Search for the cell housing the specified text and yield its [X, Y] center coordinate. 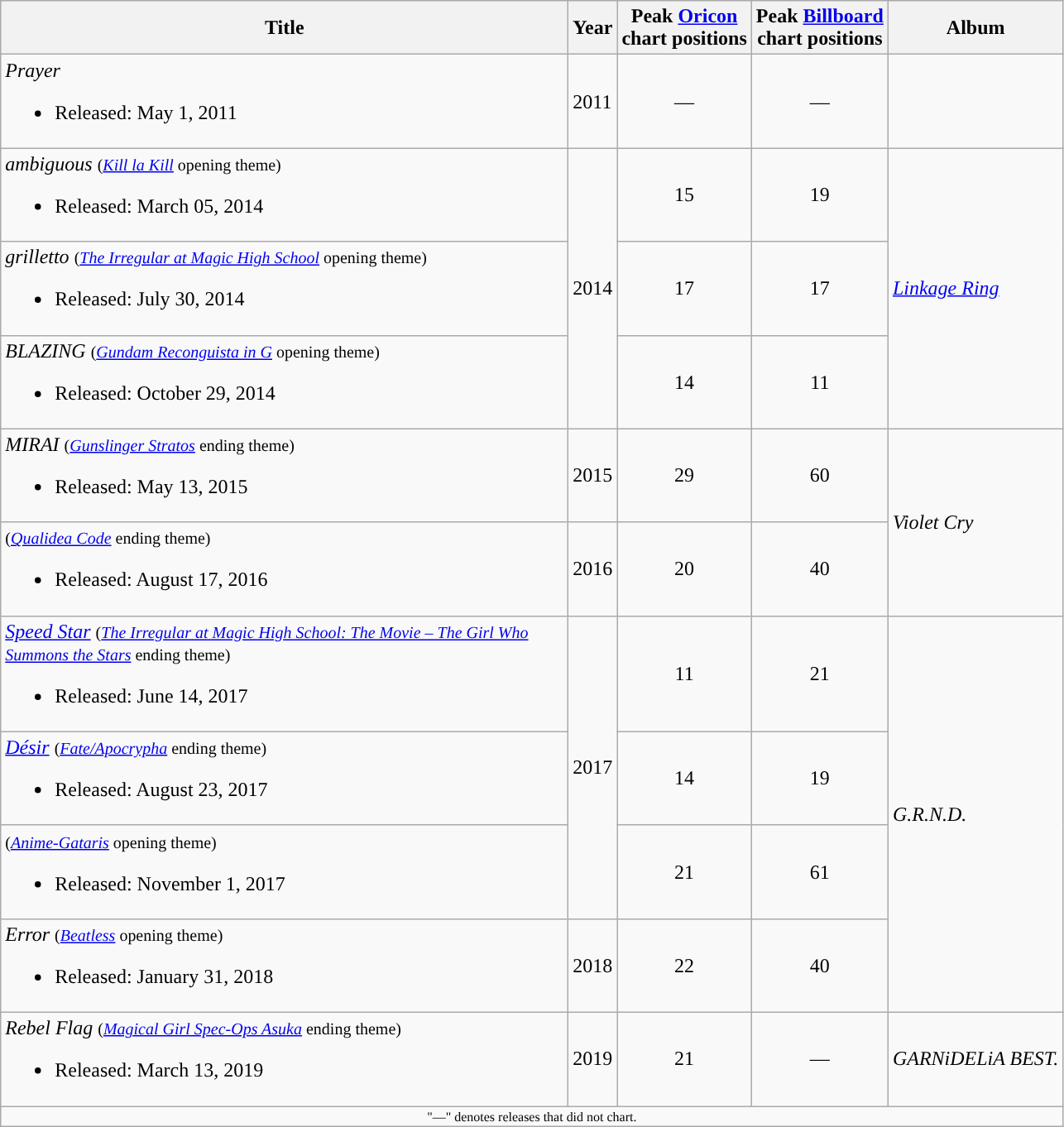
20 [684, 569]
PrayerReleased: May 1, 2011 [285, 101]
(Anime-Gataris opening theme)Released: November 1, 2017 [285, 872]
Year [592, 28]
60 [819, 475]
Violet Cry [975, 522]
61 [819, 872]
Désir (Fate/Apocrypha ending theme)Released: August 23, 2017 [285, 778]
2015 [592, 475]
Peak Oricon chart positions [684, 28]
2017 [592, 767]
Album [975, 28]
2014 [592, 288]
BLAZING (Gundam Reconguista in G opening theme)Released: October 29, 2014 [285, 382]
2018 [592, 965]
(Qualidea Code ending theme)Released: August 17, 2016 [285, 569]
Peak Billboard chart positions [819, 28]
2011 [592, 101]
Linkage Ring [975, 288]
G.R.N.D. [975, 814]
grilletto (The Irregular at Magic High School opening theme)Released: July 30, 2014 [285, 288]
MIRAI (Gunslinger Stratos ending theme)Released: May 13, 2015 [285, 475]
GARNiDELiA BEST. [975, 1059]
29 [684, 475]
Title [285, 28]
"—" denotes releases that did not chart. [532, 1115]
15 [684, 195]
Rebel Flag (Magical Girl Spec-Ops Asuka ending theme)Released: March 13, 2019 [285, 1059]
2019 [592, 1059]
Error (Beatless opening theme)Released: January 31, 2018 [285, 965]
ambiguous (Kill la Kill opening theme)Released: March 05, 2014 [285, 195]
Speed Star (The Irregular at Magic High School: The Movie – The Girl Who Summons the Stars ending theme)Released: June 14, 2017 [285, 674]
22 [684, 965]
2016 [592, 569]
